Extract the (X, Y) coordinate from the center of the cell holding the provided text.  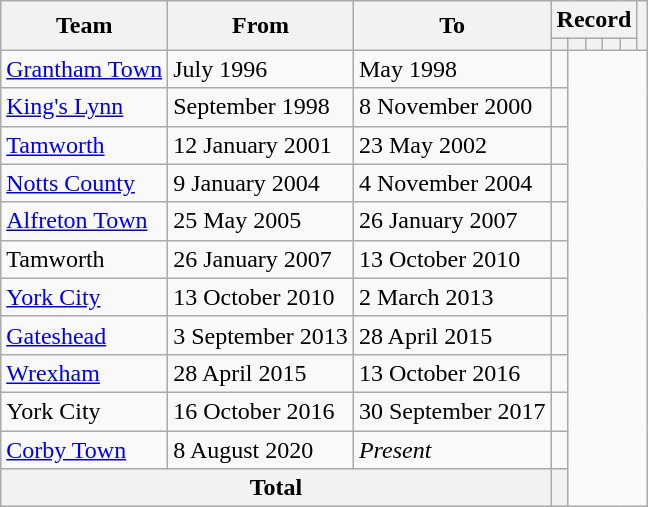
25 May 2005 (261, 221)
23 May 2002 (452, 145)
30 September 2017 (452, 411)
From (261, 26)
Gateshead (84, 335)
Record (594, 20)
To (452, 26)
8 August 2020 (261, 449)
Present (452, 449)
12 January 2001 (261, 145)
9 January 2004 (261, 183)
July 1996 (261, 69)
Total (276, 488)
4 November 2004 (452, 183)
May 1998 (452, 69)
Grantham Town (84, 69)
Team (84, 26)
Alfreton Town (84, 221)
13 October 2016 (452, 373)
King's Lynn (84, 107)
Corby Town (84, 449)
2 March 2013 (452, 297)
September 1998 (261, 107)
Wrexham (84, 373)
3 September 2013 (261, 335)
8 November 2000 (452, 107)
16 October 2016 (261, 411)
Notts County (84, 183)
